Locate the cell with the specified text and output its [X, Y] center coordinate. 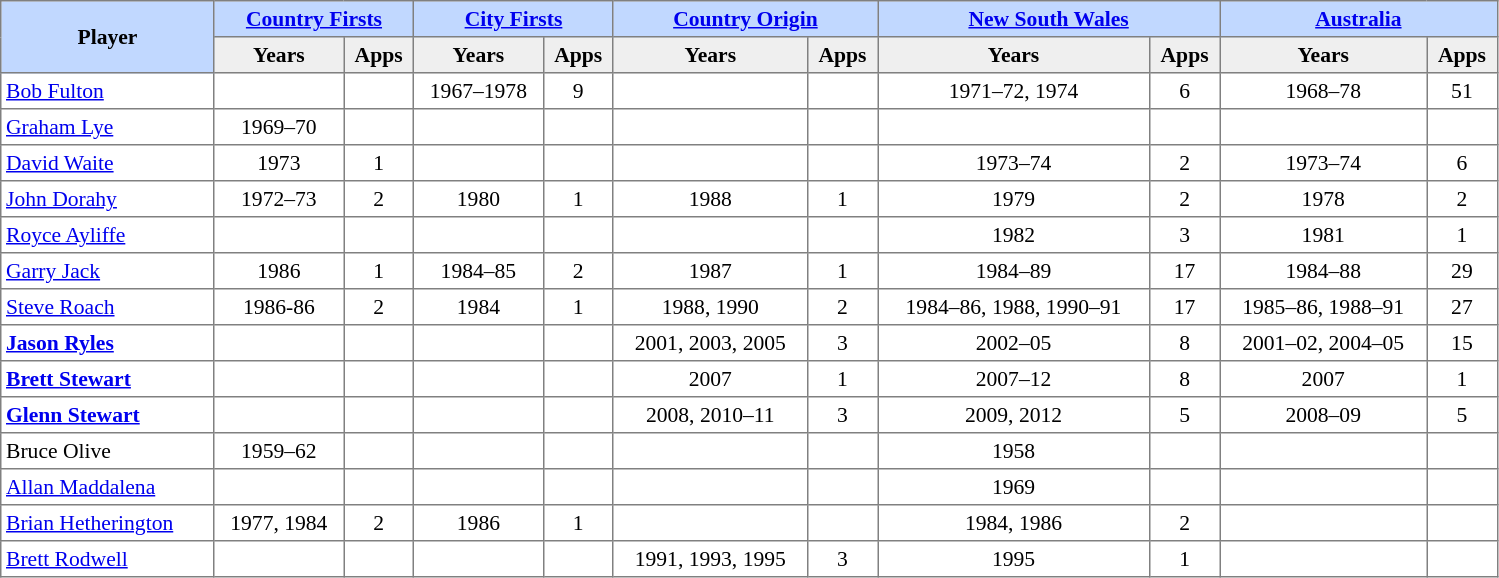
1969–70 [278, 127]
Royce Ayliffe [108, 235]
9 [578, 91]
51 [1462, 91]
1968–78 [1324, 91]
Glenn Stewart [108, 415]
Country Origin [745, 19]
Brett Stewart [108, 379]
Bruce Olive [108, 451]
Country Firsts [314, 19]
Bob Fulton [108, 91]
Player [108, 37]
Graham Lye [108, 127]
Allan Maddalena [108, 487]
1971–72, 1974 [1014, 91]
1979 [1014, 199]
1978 [1324, 199]
1988 [710, 199]
2002–05 [1014, 343]
2008, 2010–11 [710, 415]
27 [1462, 307]
2001–02, 2004–05 [1324, 343]
1972–73 [278, 199]
Steve Roach [108, 307]
David Waite [108, 163]
City Firsts [514, 19]
1995 [1014, 559]
Australia [1358, 19]
John Dorahy [108, 199]
1986-86 [278, 307]
Brett Rodwell [108, 559]
1984–85 [478, 271]
1984–88 [1324, 271]
1984–86, 1988, 1990–91 [1014, 307]
1967–1978 [478, 91]
1988, 1990 [710, 307]
1969 [1014, 487]
2001, 2003, 2005 [710, 343]
Jason Ryles [108, 343]
1984, 1986 [1014, 523]
15 [1462, 343]
1958 [1014, 451]
1977, 1984 [278, 523]
1982 [1014, 235]
Brian Hetherington [108, 523]
New South Wales [1049, 19]
1973 [278, 163]
29 [1462, 271]
1981 [1324, 235]
2007–12 [1014, 379]
Garry Jack [108, 271]
1980 [478, 199]
1991, 1993, 1995 [710, 559]
1984 [478, 307]
1987 [710, 271]
1959–62 [278, 451]
1984–89 [1014, 271]
2009, 2012 [1014, 415]
1985–86, 1988–91 [1324, 307]
2008–09 [1324, 415]
